Locate the cell with the specified text and output its (X, Y) center coordinate. 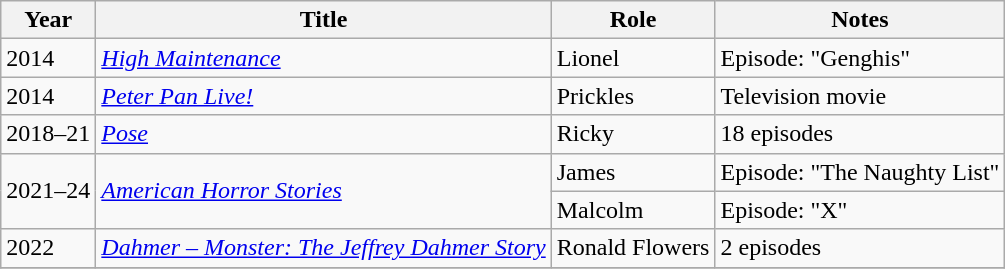
Television movie (860, 96)
Malcolm (633, 210)
Dahmer – Monster: The Jeffrey Dahmer Story (324, 248)
Title (324, 20)
Ronald Flowers (633, 248)
18 episodes (860, 134)
Year (48, 20)
Notes (860, 20)
Episode: "X" (860, 210)
2021–24 (48, 191)
2 episodes (860, 248)
James (633, 172)
Episode: "Genghis" (860, 58)
American Horror Stories (324, 191)
Ricky (633, 134)
Pose (324, 134)
Role (633, 20)
Prickles (633, 96)
Episode: "The Naughty List" (860, 172)
2018–21 (48, 134)
Peter Pan Live! (324, 96)
2022 (48, 248)
Lionel (633, 58)
High Maintenance (324, 58)
